For the text-containing cell, return its midpoint in (X, Y) coordinate format. 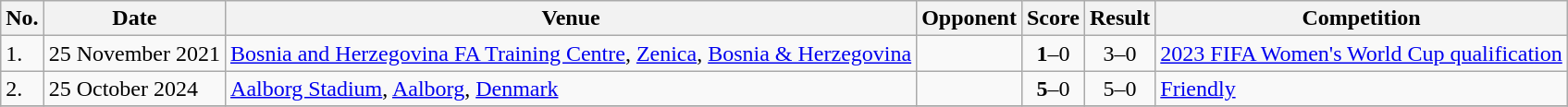
Opponent (969, 18)
Score (1053, 18)
Competition (1362, 18)
Friendly (1362, 89)
25 November 2021 (134, 53)
1–0 (1053, 53)
1. (22, 53)
Bosnia and Herzegovina FA Training Centre, Zenica, Bosnia & Herzegovina (572, 53)
No. (22, 18)
Venue (572, 18)
Aalborg Stadium, Aalborg, Denmark (572, 89)
25 October 2024 (134, 89)
2. (22, 89)
3–0 (1119, 53)
Result (1119, 18)
2023 FIFA Women's World Cup qualification (1362, 53)
Date (134, 18)
